Search for the cell housing the specified text and yield its (x, y) center coordinate. 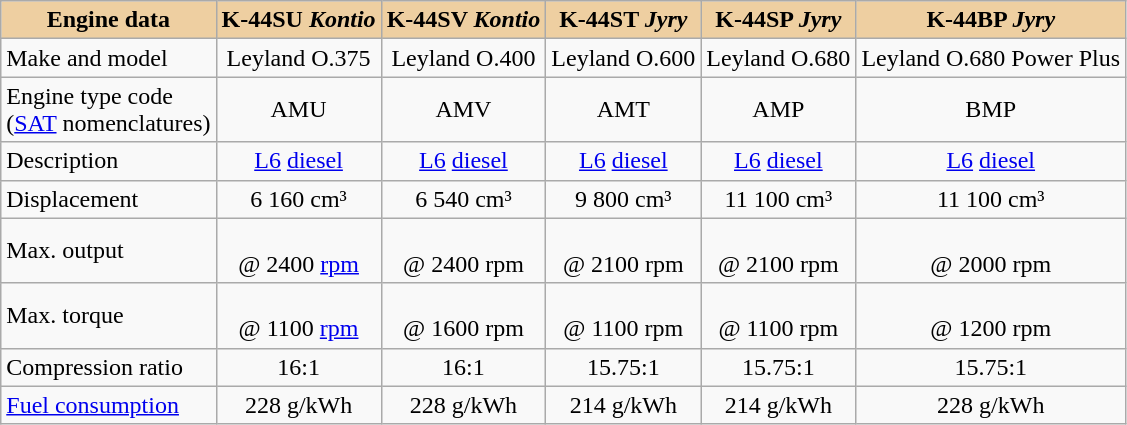
K-44BP Jyry (991, 20)
Leyland O.600 (624, 58)
Fuel consumption (108, 405)
Description (108, 161)
Engine data (108, 20)
Max. torque (108, 316)
AMU (298, 110)
@ 1200 rpm (991, 316)
K-44ST Jyry (624, 20)
BMP (991, 110)
9 800 cm³ (624, 199)
Leyland O.400 (464, 58)
K-44SV Kontio (464, 20)
Leyland O.680 Power Plus (991, 58)
6 160 cm³ (298, 199)
Make and model (108, 58)
Leyland O.680 (778, 58)
Engine type code (SAT nomenclatures) (108, 110)
AMP (778, 110)
Leyland O.375 (298, 58)
K-44SU Kontio (298, 20)
Compression ratio (108, 367)
AMV (464, 110)
K-44SP Jyry (778, 20)
Displacement (108, 199)
@ 2000 rpm (991, 250)
@ 1600 rpm (464, 316)
6 540 cm³ (464, 199)
AMT (624, 110)
Max. output (108, 250)
